Scan for the cell matching the given text and deliver its (X, Y) coordinate at center. 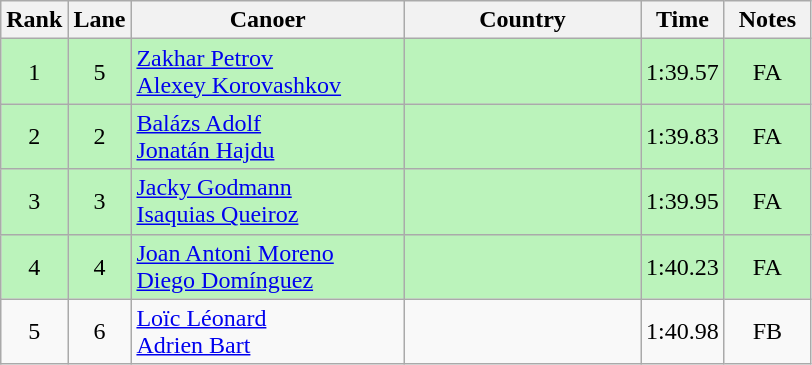
Zakhar PetrovAlexey Korovashkov (268, 72)
1:39.95 (683, 202)
1:39.57 (683, 72)
Lane (100, 20)
Balázs AdolfJonatán Hajdu (268, 136)
Country (522, 20)
Joan Antoni MorenoDiego Domínguez (268, 266)
1:40.23 (683, 266)
Rank (34, 20)
Jacky GodmannIsaquias Queiroz (268, 202)
1 (34, 72)
Loïc LéonardAdrien Bart (268, 332)
FB (767, 332)
Notes (767, 20)
1:39.83 (683, 136)
Canoer (268, 20)
6 (100, 332)
1:40.98 (683, 332)
Time (683, 20)
